For the text-containing cell, return its midpoint in (x, y) coordinate format. 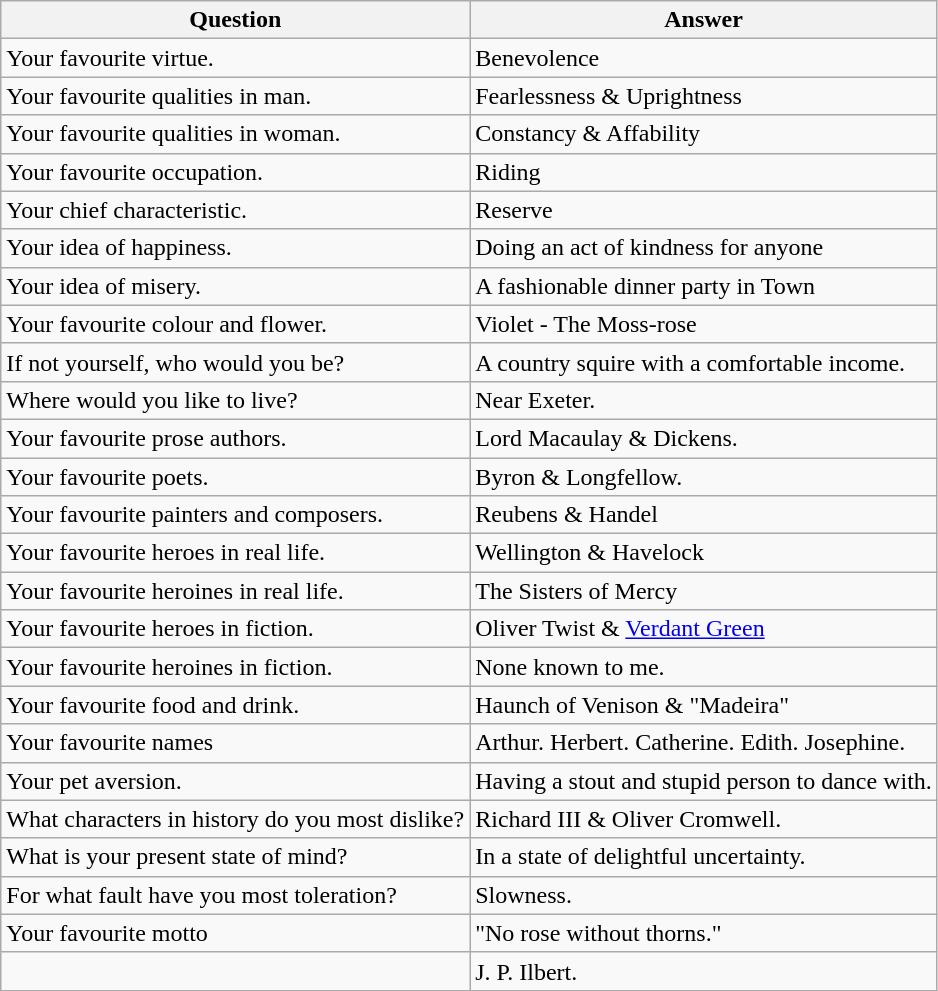
Your favourite food and drink. (236, 705)
Your favourite names (236, 743)
Your favourite heroes in real life. (236, 553)
Doing an act of kindness for anyone (704, 248)
What characters in history do you most dislike? (236, 819)
For what fault have you most toleration? (236, 895)
If not yourself, who would you be? (236, 362)
Your pet aversion. (236, 781)
Your chief characteristic. (236, 210)
Your favourite occupation. (236, 172)
Slowness. (704, 895)
Benevolence (704, 58)
Oliver Twist & Verdant Green (704, 629)
Wellington & Havelock (704, 553)
Byron & Longfellow. (704, 477)
Your idea of misery. (236, 286)
Your favourite poets. (236, 477)
Your idea of happiness. (236, 248)
Your favourite painters and composers. (236, 515)
Violet - The Moss-rose (704, 324)
A country squire with a comfortable income. (704, 362)
"No rose without thorns." (704, 933)
Haunch of Venison & "Madeira" (704, 705)
Near Exeter. (704, 400)
Fearlessness & Uprightness (704, 96)
Your favourite heroines in fiction. (236, 667)
A fashionable dinner party in Town (704, 286)
Reserve (704, 210)
The Sisters of Mercy (704, 591)
What is your present state of mind? (236, 857)
In a state of delightful uncertainty. (704, 857)
Your favourite virtue. (236, 58)
Your favourite qualities in man. (236, 96)
Riding (704, 172)
Reubens & Handel (704, 515)
J. P. Ilbert. (704, 971)
Answer (704, 20)
Your favourite colour and flower. (236, 324)
Your favourite heroes in fiction. (236, 629)
Constancy & Affability (704, 134)
Your favourite motto (236, 933)
Richard III & Oliver Cromwell. (704, 819)
Your favourite qualities in woman. (236, 134)
Lord Macaulay & Dickens. (704, 438)
Where would you like to live? (236, 400)
Question (236, 20)
Having a stout and stupid person to dance with. (704, 781)
Your favourite heroines in real life. (236, 591)
None known to me. (704, 667)
Your favourite prose authors. (236, 438)
Arthur. Herbert. Catherine. Edith. Josephine. (704, 743)
